Locate the cell with the specified text and output its [X, Y] center coordinate. 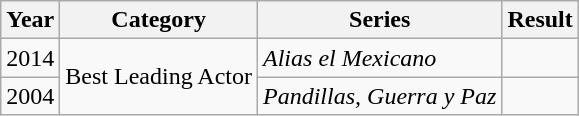
Year [30, 20]
Best Leading Actor [159, 77]
2004 [30, 96]
Category [159, 20]
2014 [30, 58]
Alias el Mexicano [380, 58]
Pandillas, Guerra y Paz [380, 96]
Result [540, 20]
Series [380, 20]
